Return [X, Y] of the center of cell containing provided text 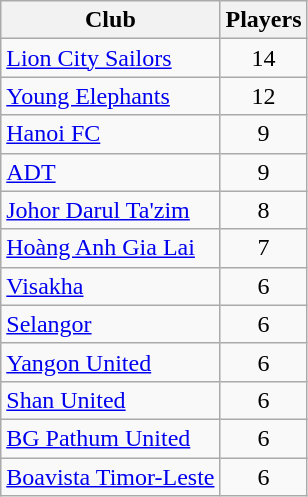
Players [264, 20]
Visakha [110, 286]
8 [264, 210]
Yangon United [110, 362]
Young Elephants [110, 96]
Hoàng Anh Gia Lai [110, 248]
12 [264, 96]
BG Pathum United [110, 438]
Shan United [110, 400]
14 [264, 58]
7 [264, 248]
Club [110, 20]
Johor Darul Ta'zim [110, 210]
Lion City Sailors [110, 58]
Hanoi FC [110, 134]
ADT [110, 172]
Boavista Timor-Leste [110, 477]
Selangor [110, 324]
